For the text-containing cell, return its midpoint in (x, y) coordinate format. 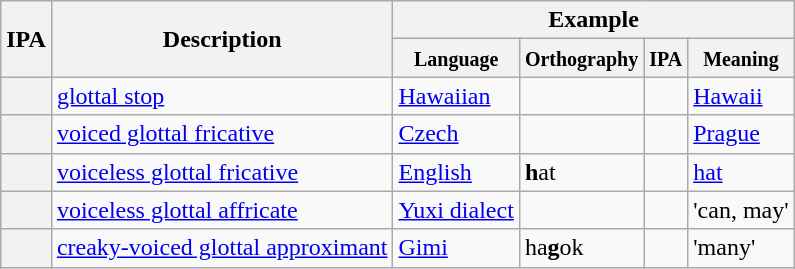
creaky-voiced glottal approximant (222, 248)
glottal stop (222, 96)
Meaning (741, 58)
hagok (581, 248)
voiceless glottal fricative (222, 172)
voiceless glottal affricate (222, 210)
'can, may' (741, 210)
Hawaiian (456, 96)
Prague (741, 134)
Yuxi dialect (456, 210)
Orthography (581, 58)
Gimi (456, 248)
Czech (456, 134)
Example (594, 20)
voiced glottal fricative (222, 134)
Description (222, 39)
English (456, 172)
Hawaii (741, 96)
'many' (741, 248)
Language (456, 58)
